For the text-containing cell, return its midpoint in (X, Y) coordinate format. 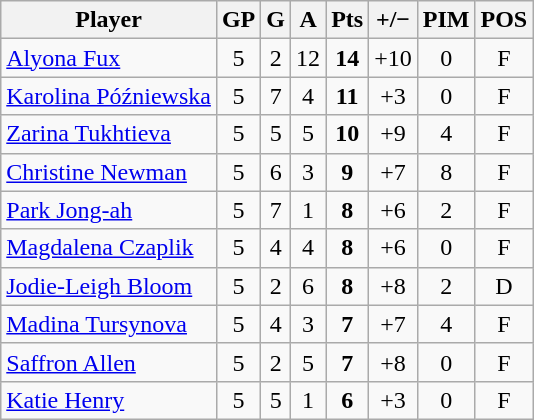
Katie Henry (109, 400)
GP (238, 20)
Pts (348, 20)
D (504, 286)
PIM (446, 20)
Magdalena Czaplik (109, 248)
10 (348, 134)
Park Jong-ah (109, 210)
G (276, 20)
Jodie-Leigh Bloom (109, 286)
+/− (394, 20)
POS (504, 20)
A (308, 20)
Karolina Późniewska (109, 96)
12 (308, 58)
Madina Tursynova (109, 324)
Zarina Tukhtieva (109, 134)
+10 (394, 58)
14 (348, 58)
Christine Newman (109, 172)
+9 (394, 134)
9 (348, 172)
Saffron Allen (109, 362)
Player (109, 20)
Alyona Fux (109, 58)
11 (348, 96)
